From the cell containing the given text, extract its center point as (X, Y) coordinate. 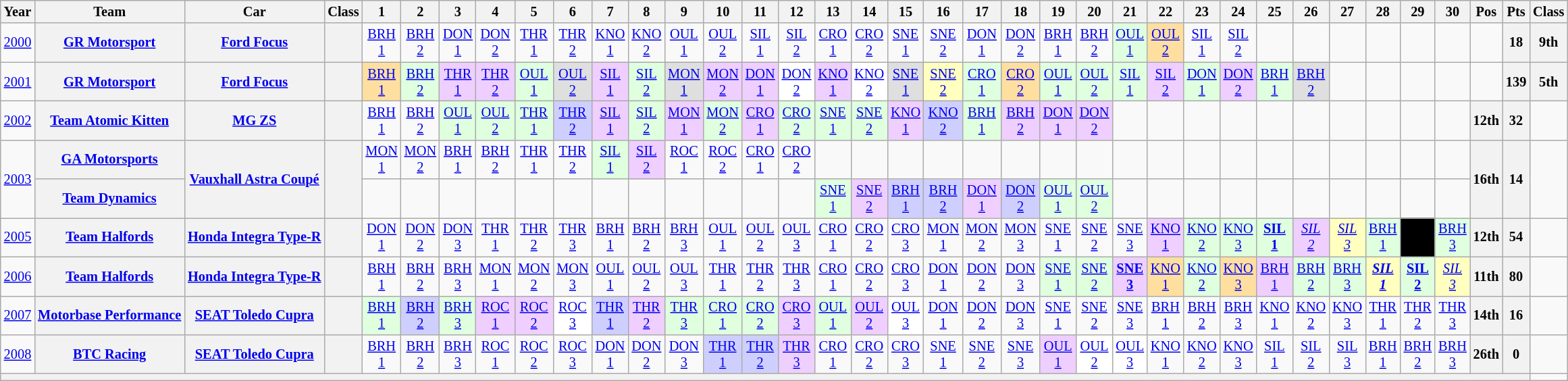
9 (683, 11)
4 (496, 11)
23 (1202, 11)
17 (982, 11)
139 (1516, 82)
5 (533, 11)
22 (1166, 11)
1 (381, 11)
24 (1238, 11)
5th (1548, 82)
25 (1274, 11)
2007 (18, 315)
8 (646, 11)
14th (1486, 315)
Car (254, 11)
19 (1058, 11)
15 (906, 11)
Year (18, 11)
2000 (18, 43)
2002 (18, 120)
16th (1486, 178)
13 (833, 11)
BTC Racing (109, 354)
Vauxhall Astra Coupé (254, 178)
Team (109, 11)
9th (1548, 43)
GA Motorsports (109, 159)
Team Atomic Kitten (109, 120)
27 (1347, 11)
26 (1311, 11)
6 (573, 11)
80 (1516, 276)
2003 (18, 178)
32 (1516, 120)
2001 (18, 82)
Pts (1516, 11)
Motorbase Performance (109, 315)
2005 (18, 237)
7 (610, 11)
12 (797, 11)
Pos (1486, 11)
11 (760, 11)
26th (1486, 354)
54 (1516, 237)
2008 (18, 354)
2 (420, 11)
11th (1486, 276)
29 (1418, 11)
10 (723, 11)
30 (1453, 11)
Team Dynamics (109, 199)
3 (458, 11)
MG ZS (254, 120)
2006 (18, 276)
28 (1383, 11)
20 (1095, 11)
21 (1130, 11)
0 (1516, 354)
